Detect which cell encompasses the target text, then output its [x, y] center coordinate. 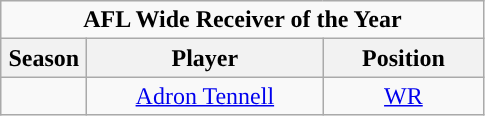
Position [404, 58]
Season [44, 58]
AFL Wide Receiver of the Year [242, 20]
Adron Tennell [205, 96]
Player [205, 58]
WR [404, 96]
